Search for the cell housing the specified text and yield its [X, Y] center coordinate. 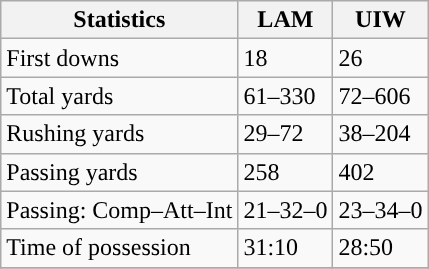
Time of possession [120, 248]
First downs [120, 58]
Statistics [120, 20]
29–72 [286, 134]
Rushing yards [120, 134]
31:10 [286, 248]
Passing: Comp–Att–Int [120, 210]
402 [380, 172]
LAM [286, 20]
18 [286, 58]
26 [380, 58]
61–330 [286, 96]
28:50 [380, 248]
UIW [380, 20]
Passing yards [120, 172]
258 [286, 172]
23–34–0 [380, 210]
72–606 [380, 96]
Total yards [120, 96]
38–204 [380, 134]
21–32–0 [286, 210]
